Extract the (x, y) coordinate from the center of the cell holding the provided text.  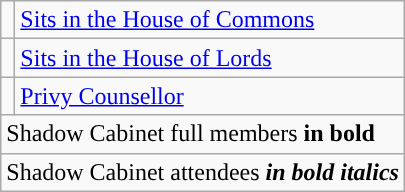
Shadow Cabinet attendees in bold italics (203, 172)
Shadow Cabinet full members in bold (203, 134)
Sits in the House of Lords (210, 58)
Sits in the House of Commons (210, 20)
Privy Counsellor (210, 96)
